Scan for the cell matching the given text and deliver its [X, Y] coordinate at center. 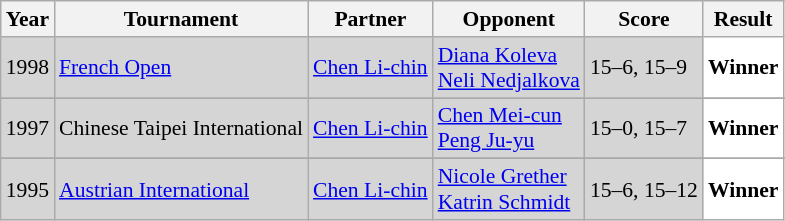
15–6, 15–12 [644, 190]
Opponent [509, 19]
1997 [28, 128]
Chinese Taipei International [181, 128]
Diana Koleva Neli Nedjalkova [509, 68]
Austrian International [181, 190]
1998 [28, 68]
Nicole Grether Katrin Schmidt [509, 190]
Year [28, 19]
French Open [181, 68]
Partner [370, 19]
1995 [28, 190]
15–6, 15–9 [644, 68]
15–0, 15–7 [644, 128]
Tournament [181, 19]
Result [744, 19]
Score [644, 19]
Chen Mei-cun Peng Ju-yu [509, 128]
